Find where the given text appears and provide that cell's center as (X, Y) coordinate. 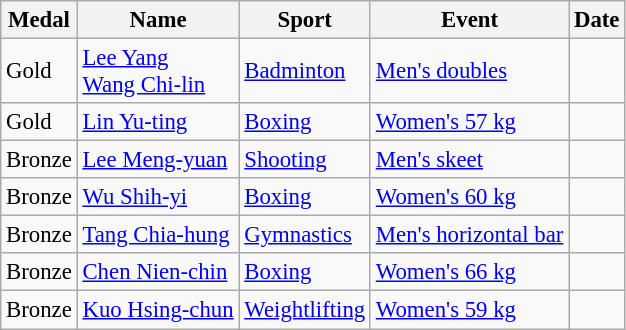
Lin Yu-ting (158, 122)
Weightlifting (305, 310)
Women's 59 kg (469, 310)
Gymnastics (305, 235)
Name (158, 20)
Medal (39, 20)
Tang Chia-hung (158, 235)
Men's horizontal bar (469, 235)
Lee Meng-yuan (158, 160)
Event (469, 20)
Kuo Hsing-chun (158, 310)
Women's 60 kg (469, 197)
Sport (305, 20)
Women's 57 kg (469, 122)
Shooting (305, 160)
Chen Nien-chin (158, 273)
Men's skeet (469, 160)
Badminton (305, 72)
Date (597, 20)
Women's 66 kg (469, 273)
Men's doubles (469, 72)
Lee YangWang Chi-lin (158, 72)
Wu Shih-yi (158, 197)
